Return the (X, Y) coordinate for the center point of the cell that contains the specified text.  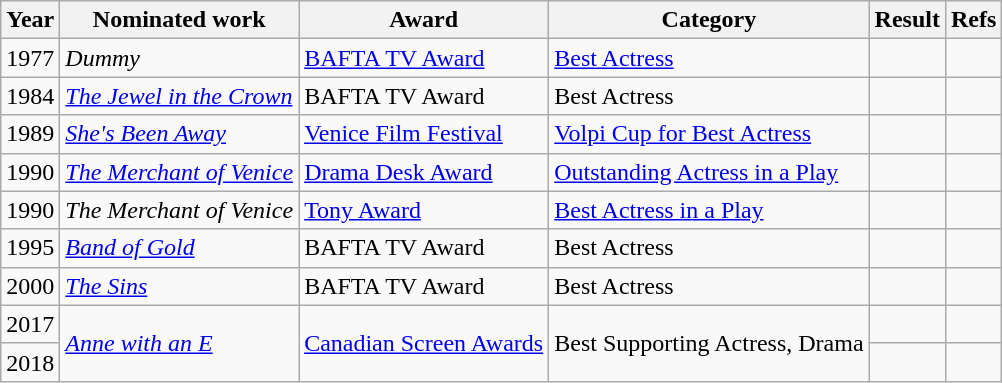
Drama Desk Award (424, 172)
Canadian Screen Awards (424, 343)
1984 (30, 96)
Venice Film Festival (424, 134)
The Jewel in the Crown (180, 96)
Volpi Cup for Best Actress (709, 134)
Award (424, 20)
Tony Award (424, 210)
Dummy (180, 58)
2000 (30, 286)
Best Actress in a Play (709, 210)
Result (907, 20)
Best Supporting Actress, Drama (709, 343)
Band of Gold (180, 248)
Category (709, 20)
Anne with an E (180, 343)
1995 (30, 248)
Outstanding Actress in a Play (709, 172)
Refs (973, 20)
1989 (30, 134)
2018 (30, 362)
The Sins (180, 286)
Year (30, 20)
2017 (30, 324)
Nominated work (180, 20)
She's Been Away (180, 134)
1977 (30, 58)
